Detect which cell encompasses the target text, then output its [X, Y] center coordinate. 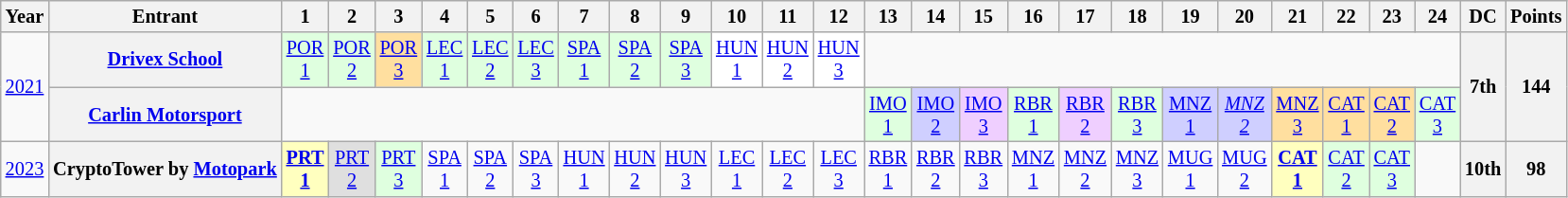
2023 [25, 169]
24 [1437, 16]
CryptoTower by Motopark [165, 169]
21 [1298, 16]
8 [635, 16]
DC [1483, 16]
10 [737, 16]
7th [1483, 87]
4 [444, 16]
12 [839, 16]
PRT2 [352, 169]
Drivex School [165, 60]
Carlin Motorsport [165, 115]
18 [1137, 16]
3 [399, 16]
IMO2 [935, 115]
IMO3 [984, 115]
PRT3 [399, 169]
POR2 [352, 60]
15 [984, 16]
22 [1346, 16]
23 [1392, 16]
98 [1536, 169]
19 [1190, 16]
1 [305, 16]
MUG2 [1245, 169]
IMO1 [888, 115]
13 [888, 16]
Entrant [165, 16]
16 [1033, 16]
Points [1536, 16]
MUG1 [1190, 169]
POR3 [399, 60]
5 [490, 16]
2021 [25, 87]
6 [535, 16]
11 [788, 16]
17 [1086, 16]
PRT1 [305, 169]
20 [1245, 16]
144 [1536, 87]
10th [1483, 169]
POR1 [305, 60]
Year [25, 16]
7 [584, 16]
2 [352, 16]
9 [686, 16]
14 [935, 16]
